Determine the (x, y) coordinate at the center of the cell enclosing the given text.  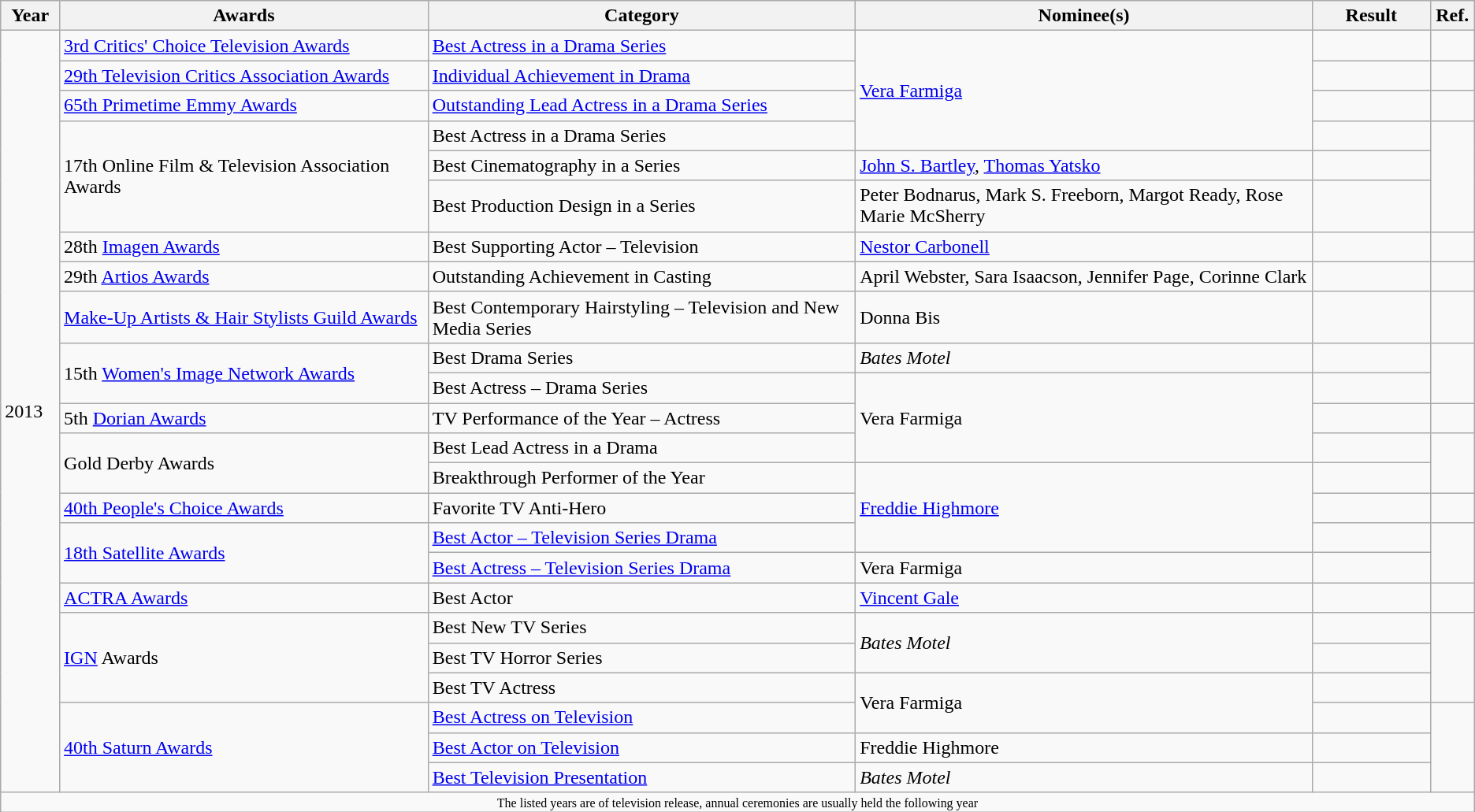
Best Lead Actress in a Drama (641, 448)
Outstanding Lead Actress in a Drama Series (641, 106)
Best Television Presentation (641, 777)
18th Satellite Awards (244, 553)
Best Supporting Actor – Television (641, 247)
Peter Bodnarus, Mark S. Freeborn, Margot Ready, Rose Marie McSherry (1084, 206)
Best Actor on Television (641, 747)
Result (1371, 16)
Best Actor – Television Series Drama (641, 538)
Best Actress on Television (641, 717)
Nominee(s) (1084, 16)
Donna Bis (1084, 317)
Best Cinematography in a Series (641, 165)
Ref. (1452, 16)
John S. Bartley, Thomas Yatsko (1084, 165)
IGN Awards (244, 658)
Individual Achievement in Drama (641, 76)
17th Online Film & Television Association Awards (244, 176)
Awards (244, 16)
5th Dorian Awards (244, 418)
28th Imagen Awards (244, 247)
Breakthrough Performer of the Year (641, 478)
Year (30, 16)
29th Artios Awards (244, 276)
Category (641, 16)
15th Women's Image Network Awards (244, 373)
Best Drama Series (641, 358)
ACTRA Awards (244, 598)
Best TV Horror Series (641, 658)
Gold Derby Awards (244, 463)
65th Primetime Emmy Awards (244, 106)
2013 (30, 412)
Nestor Carbonell (1084, 247)
29th Television Critics Association Awards (244, 76)
Best Actor (641, 598)
Vincent Gale (1084, 598)
40th People's Choice Awards (244, 508)
Best New TV Series (641, 628)
Best Contemporary Hairstyling – Television and New Media Series (641, 317)
TV Performance of the Year – Actress (641, 418)
The listed years are of television release, annual ceremonies are usually held the following year (737, 802)
Best TV Actress (641, 688)
Best Production Design in a Series (641, 206)
40th Saturn Awards (244, 747)
April Webster, Sara Isaacson, Jennifer Page, Corinne Clark (1084, 276)
Make-Up Artists & Hair Stylists Guild Awards (244, 317)
Best Actress – Television Series Drama (641, 568)
Outstanding Achievement in Casting (641, 276)
Best Actress – Drama Series (641, 387)
Favorite TV Anti-Hero (641, 508)
3rd Critics' Choice Television Awards (244, 46)
